Find where the given text appears and provide that cell's center as (x, y) coordinate. 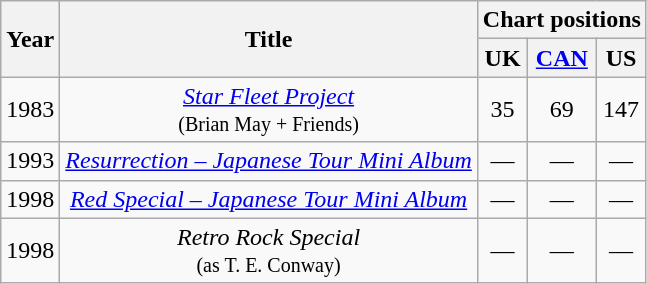
Year (30, 39)
Red Special – Japanese Tour Mini Album (268, 199)
Star Fleet Project(Brian May + Friends) (268, 110)
69 (562, 110)
Chart positions (562, 20)
US (622, 58)
Title (268, 39)
147 (622, 110)
CAN (562, 58)
UK (502, 58)
Resurrection – Japanese Tour Mini Album (268, 161)
35 (502, 110)
Retro Rock Special(as T. E. Conway) (268, 250)
1983 (30, 110)
1993 (30, 161)
